Search for the cell housing the specified text and yield its (X, Y) center coordinate. 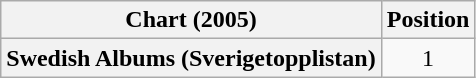
Position (428, 20)
Chart (2005) (191, 20)
1 (428, 58)
Swedish Albums (Sverigetopplistan) (191, 58)
